Provide the (x, y) coordinate of the cell's center where the given text is located.  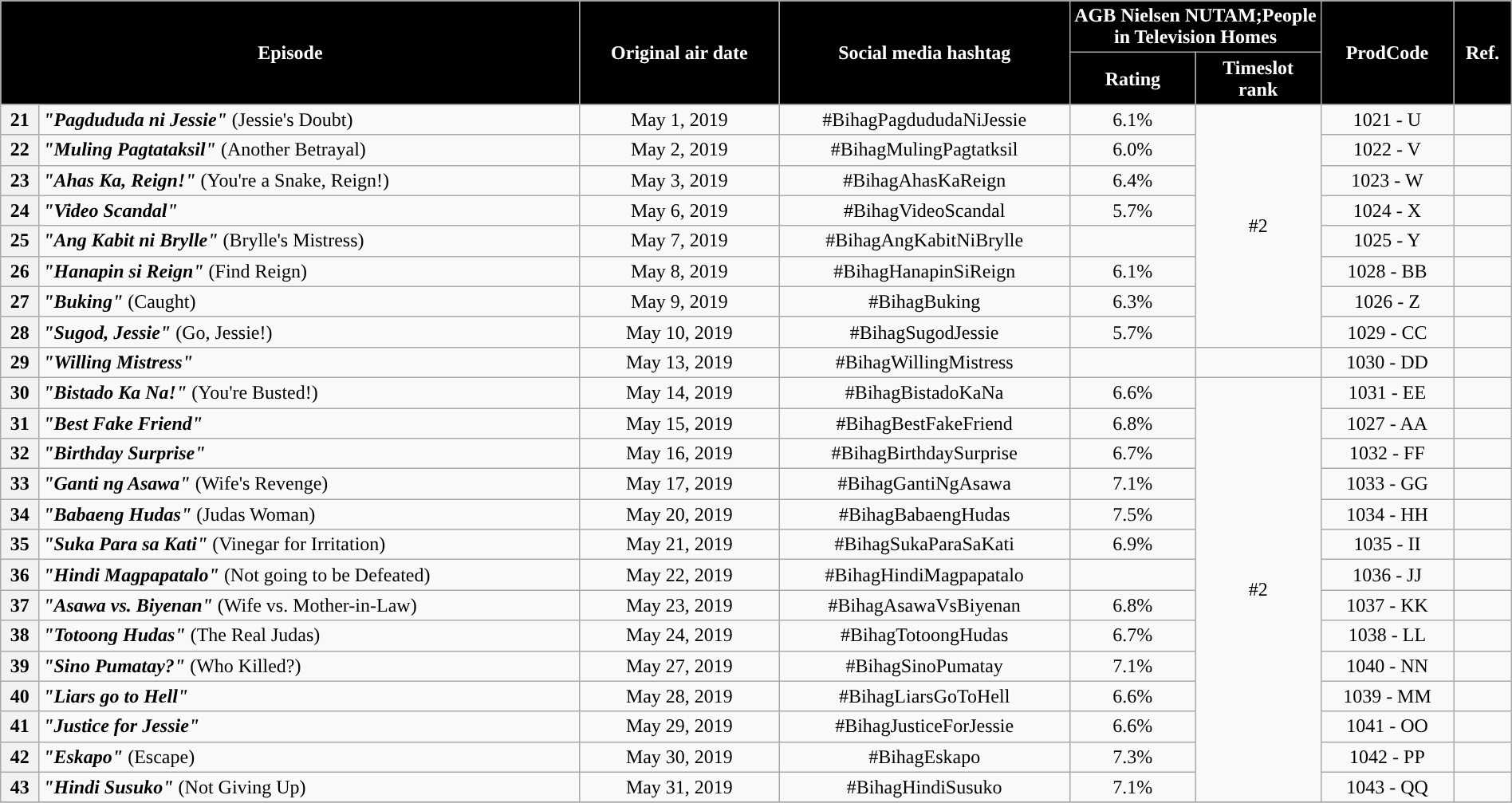
#BihagSugodJessie (925, 332)
30 (20, 392)
"Sugod, Jessie" (Go, Jessie!) (309, 332)
May 9, 2019 (679, 301)
"Liars go to Hell" (309, 696)
May 29, 2019 (679, 726)
1041 - OO (1387, 726)
31 (20, 423)
May 28, 2019 (679, 696)
May 14, 2019 (679, 392)
1040 - NN (1387, 666)
27 (20, 301)
43 (20, 787)
1043 - QQ (1387, 787)
May 24, 2019 (679, 636)
#BihagSinoPumatay (925, 666)
Rating (1132, 78)
34 (20, 514)
1034 - HH (1387, 514)
#BihagBuking (925, 301)
28 (20, 332)
May 22, 2019 (679, 575)
#BihagMulingPagtatksil (925, 150)
"Totoong Hudas" (The Real Judas) (309, 636)
ProdCode (1387, 53)
"Asawa vs. Biyenan" (Wife vs. Mother-in-Law) (309, 605)
1029 - CC (1387, 332)
6.3% (1132, 301)
35 (20, 545)
38 (20, 636)
#BihagHanapinSiReign (925, 271)
"Eskapo" (Escape) (309, 757)
1026 - Z (1387, 301)
May 8, 2019 (679, 271)
#BihagHindiMagpapatalo (925, 575)
#BihagSukaParaSaKati (925, 545)
40 (20, 696)
1028 - BB (1387, 271)
1033 - GG (1387, 484)
Timeslotrank (1258, 78)
May 30, 2019 (679, 757)
May 7, 2019 (679, 241)
1035 - II (1387, 545)
#BihagLiarsGoToHell (925, 696)
1030 - DD (1387, 362)
"Ang Kabit ni Brylle" (Brylle's Mistress) (309, 241)
AGB Nielsen NUTAM;People in Television Homes (1196, 27)
#BihagBistadoKaNa (925, 392)
"Hindi Susuko" (Not Giving Up) (309, 787)
May 17, 2019 (679, 484)
23 (20, 180)
"Willing Mistress" (309, 362)
39 (20, 666)
#BihagHindiSusuko (925, 787)
"Justice for Jessie" (309, 726)
May 6, 2019 (679, 211)
May 23, 2019 (679, 605)
#BihagBirthdaySurprise (925, 454)
#BihagGantiNgAsawa (925, 484)
"Hanapin si Reign" (Find Reign) (309, 271)
May 10, 2019 (679, 332)
May 21, 2019 (679, 545)
29 (20, 362)
26 (20, 271)
1022 - V (1387, 150)
#BihagWillingMistress (925, 362)
1024 - X (1387, 211)
32 (20, 454)
"Pagdududa ni Jessie" (Jessie's Doubt) (309, 120)
#BihagAngKabitNiBrylle (925, 241)
"Ahas Ka, Reign!" (You're a Snake, Reign!) (309, 180)
Episode (290, 53)
1039 - MM (1387, 696)
"Buking" (Caught) (309, 301)
24 (20, 211)
"Bistado Ka Na!" (You're Busted!) (309, 392)
42 (20, 757)
25 (20, 241)
#BihagBabaengHudas (925, 514)
#BihagJusticeForJessie (925, 726)
"Best Fake Friend" (309, 423)
37 (20, 605)
#BihagPagdududaNiJessie (925, 120)
May 31, 2019 (679, 787)
1037 - KK (1387, 605)
1027 - AA (1387, 423)
36 (20, 575)
1023 - W (1387, 180)
7.3% (1132, 757)
Social media hashtag (925, 53)
22 (20, 150)
1021 - U (1387, 120)
1036 - JJ (1387, 575)
6.9% (1132, 545)
#BihagVideoScandal (925, 211)
21 (20, 120)
1042 - PP (1387, 757)
1025 - Y (1387, 241)
May 13, 2019 (679, 362)
"Muling Pagtataksil" (Another Betrayal) (309, 150)
"Babaeng Hudas" (Judas Woman) (309, 514)
#BihagEskapo (925, 757)
"Ganti ng Asawa" (Wife's Revenge) (309, 484)
1032 - FF (1387, 454)
6.0% (1132, 150)
Original air date (679, 53)
May 1, 2019 (679, 120)
"Hindi Magpapatalo" (Not going to be Defeated) (309, 575)
May 3, 2019 (679, 180)
#BihagBestFakeFriend (925, 423)
#BihagAsawaVsBiyenan (925, 605)
33 (20, 484)
1038 - LL (1387, 636)
#BihagTotoongHudas (925, 636)
1031 - EE (1387, 392)
Ref. (1483, 53)
"Video Scandal" (309, 211)
"Suka Para sa Kati" (Vinegar for Irritation) (309, 545)
May 20, 2019 (679, 514)
7.5% (1132, 514)
May 2, 2019 (679, 150)
"Birthday Surprise" (309, 454)
41 (20, 726)
6.4% (1132, 180)
May 27, 2019 (679, 666)
May 15, 2019 (679, 423)
May 16, 2019 (679, 454)
"Sino Pumatay?" (Who Killed?) (309, 666)
#BihagAhasKaReign (925, 180)
